Capture the cell that displays the provided text and extract its [X, Y] central coordinate. 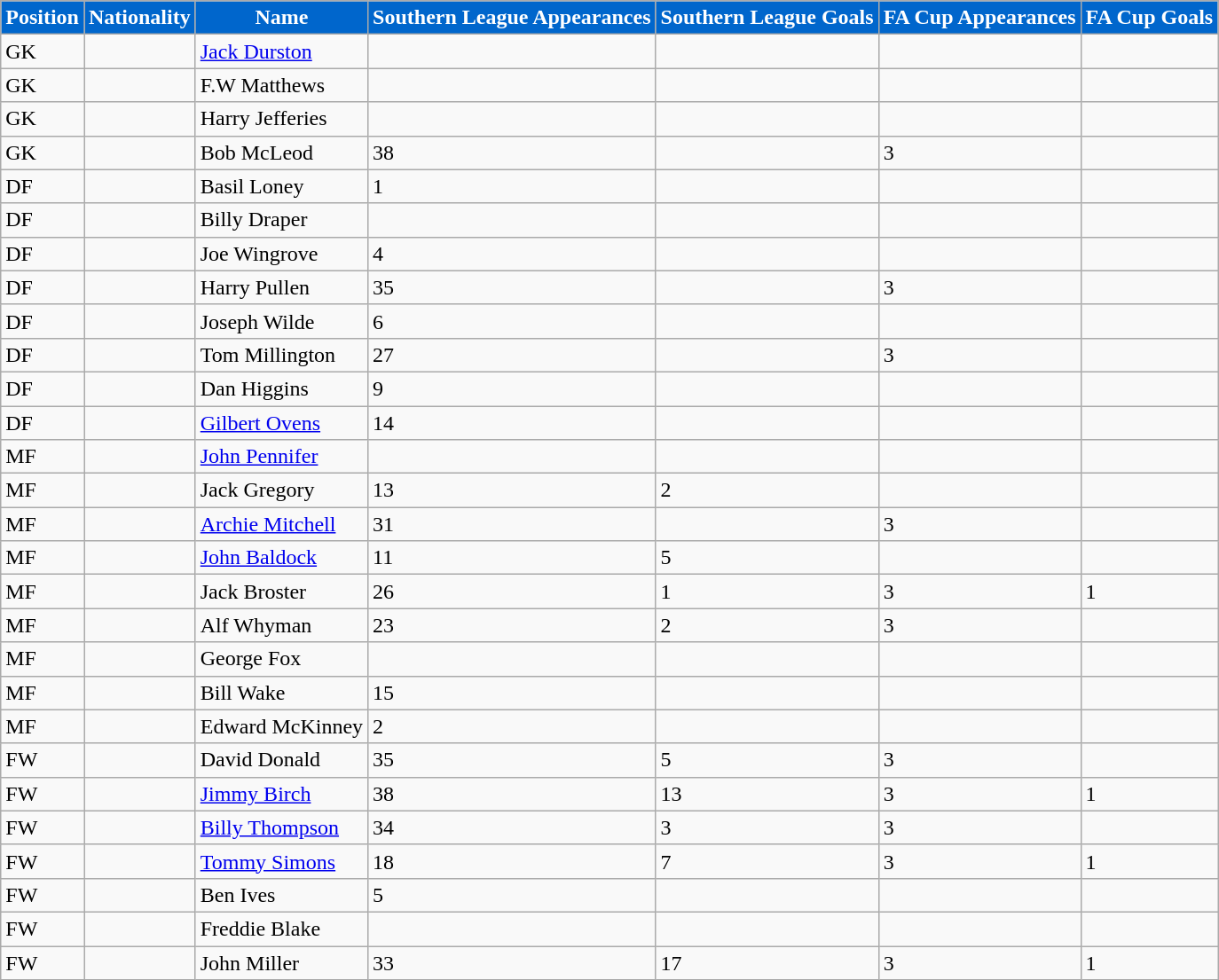
Archie Mitchell [281, 524]
Tommy Simons [281, 861]
Jack Broster [281, 592]
11 [512, 558]
David Donald [281, 760]
Tom Millington [281, 355]
Nationality [139, 18]
33 [512, 962]
9 [512, 388]
34 [512, 827]
Billy Draper [281, 220]
15 [512, 693]
23 [512, 625]
27 [512, 355]
Southern League Appearances [512, 18]
Freddie Blake [281, 929]
18 [512, 861]
Edward McKinney [281, 726]
Name [281, 18]
26 [512, 592]
Southern League Goals [767, 18]
14 [512, 423]
Basil Loney [281, 186]
Bill Wake [281, 693]
Harry Pullen [281, 287]
Alf Whyman [281, 625]
John Pennifer [281, 457]
FA Cup Appearances [979, 18]
Jimmy Birch [281, 794]
Bob McLeod [281, 153]
Dan Higgins [281, 388]
Joe Wingrove [281, 254]
Joseph Wilde [281, 321]
FA Cup Goals [1150, 18]
6 [512, 321]
Jack Durston [281, 51]
Jack Gregory [281, 490]
Harry Jefferies [281, 119]
17 [767, 962]
F.W Matthews [281, 85]
4 [512, 254]
7 [767, 861]
Billy Thompson [281, 827]
John Miller [281, 962]
Gilbert Ovens [281, 423]
Position [43, 18]
John Baldock [281, 558]
31 [512, 524]
George Fox [281, 659]
Ben Ives [281, 895]
